Identify which cell holds the provided text, then report its [x, y] central coordinate. 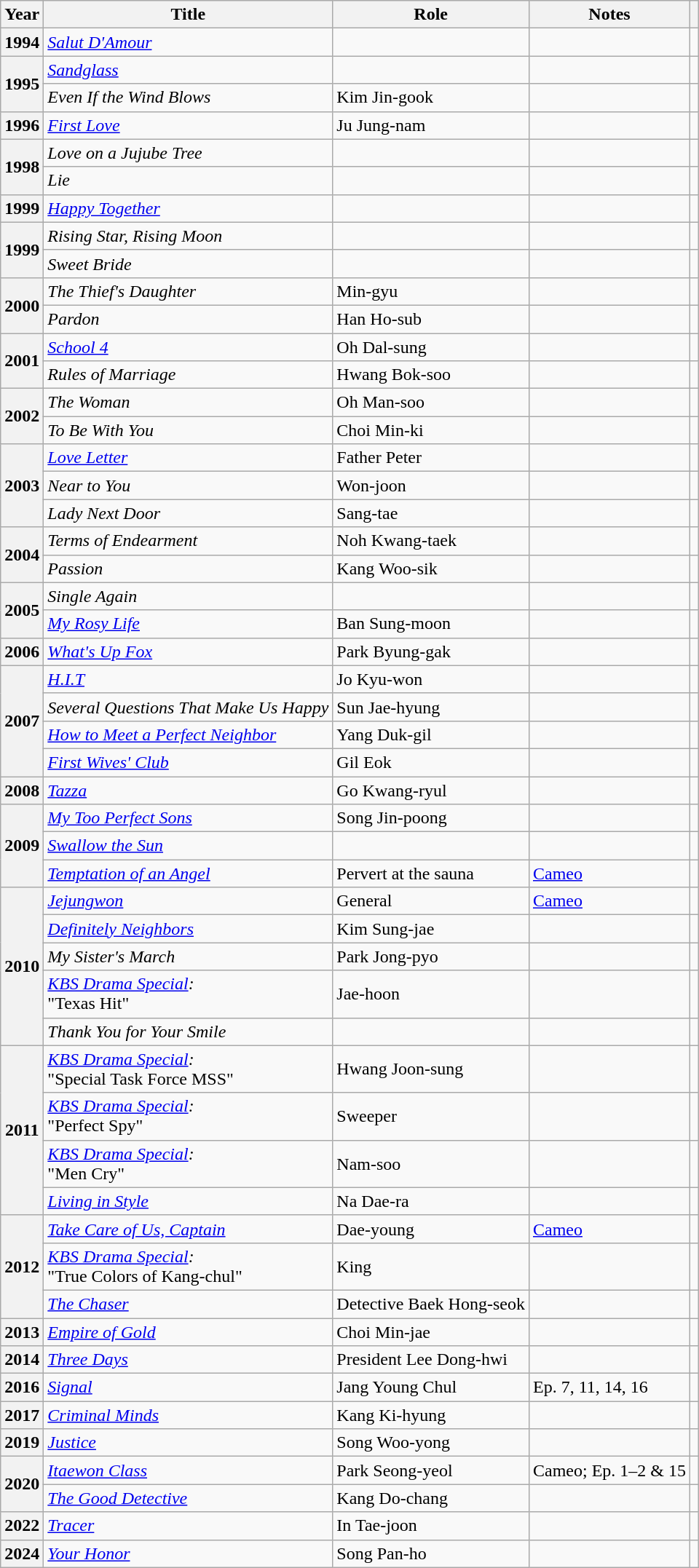
Song Woo-yong [431, 1443]
2010 [22, 967]
Pardon [188, 319]
Thank You for Your Smile [188, 1032]
Oh Dal-sung [431, 347]
Sweet Bride [188, 264]
2009 [22, 846]
Year [22, 15]
Kim Jin-gook [431, 98]
Dae-young [431, 1229]
Yang Duk-gil [431, 734]
Park Seong-yeol [431, 1470]
KBS Drama Special: "Texas Hit" [188, 994]
Pervert at the sauna [431, 874]
Justice [188, 1443]
Title [188, 15]
2017 [22, 1415]
2001 [22, 361]
Choi Min-ki [431, 430]
Your Honor [188, 1553]
Kang Do-chang [431, 1498]
Role [431, 15]
Go Kwang-ryul [431, 790]
Kang Woo-sik [431, 569]
The Thief's Daughter [188, 291]
General [431, 901]
Salut D'Amour [188, 42]
Cameo; Ep. 1–2 & 15 [609, 1470]
Sun Jae-hyung [431, 707]
Hwang Joon-sung [431, 1069]
Ep. 7, 11, 14, 16 [609, 1387]
In Tae-joon [431, 1526]
Lady Next Door [188, 513]
Ju Jung-nam [431, 125]
Oh Man-soo [431, 403]
Han Ho-sub [431, 319]
2013 [22, 1331]
Jang Young Chul [431, 1387]
Lie [188, 181]
KBS Drama Special: "Special Task Force MSS" [188, 1069]
Park Byung-gak [431, 652]
Temptation of an Angel [188, 874]
Empire of Gold [188, 1331]
King [431, 1267]
Song Jin-poong [431, 818]
Sang-tae [431, 513]
2000 [22, 305]
Living in Style [188, 1201]
My Sister's March [188, 957]
Criminal Minds [188, 1415]
2024 [22, 1553]
Kim Sung-jae [431, 929]
Itaewon Class [188, 1470]
Three Days [188, 1360]
How to Meet a Perfect Neighbor [188, 734]
Gil Eok [431, 762]
The Woman [188, 403]
2011 [22, 1130]
Even If the Wind Blows [188, 98]
1994 [22, 42]
The Good Detective [188, 1498]
KBS Drama Special: "Men Cry" [188, 1163]
First Wives' Club [188, 762]
Swallow the Sun [188, 846]
Sandglass [188, 70]
Ban Sung-moon [431, 624]
Definitely Neighbors [188, 929]
Single Again [188, 596]
2014 [22, 1360]
Father Peter [431, 458]
2012 [22, 1267]
Sweeper [431, 1117]
Tazza [188, 790]
Happy Together [188, 208]
Hwang Bok-soo [431, 375]
Passion [188, 569]
Love Letter [188, 458]
My Rosy Life [188, 624]
Near to You [188, 486]
Notes [609, 15]
2002 [22, 416]
KBS Drama Special: "Perfect Spy" [188, 1117]
First Love [188, 125]
Signal [188, 1387]
Nam-soo [431, 1163]
Noh Kwang-taek [431, 541]
H.I.T [188, 679]
Love on a Jujube Tree [188, 153]
2007 [22, 721]
Min-gyu [431, 291]
To Be With You [188, 430]
What's Up Fox [188, 652]
Rules of Marriage [188, 375]
Jae-hoon [431, 994]
Take Care of Us, Captain [188, 1229]
1995 [22, 84]
2003 [22, 486]
2005 [22, 610]
2006 [22, 652]
2016 [22, 1387]
Jejungwon [188, 901]
President Lee Dong-hwi [431, 1360]
Terms of Endearment [188, 541]
2019 [22, 1443]
1996 [22, 125]
My Too Perfect Sons [188, 818]
Song Pan-ho [431, 1553]
Detective Baek Hong-seok [431, 1304]
Won-joon [431, 486]
Park Jong-pyo [431, 957]
Rising Star, Rising Moon [188, 236]
Kang Ki-hyung [431, 1415]
2022 [22, 1526]
KBS Drama Special: "True Colors of Kang-chul" [188, 1267]
Tracer [188, 1526]
Jo Kyu-won [431, 679]
The Chaser [188, 1304]
Na Dae-ra [431, 1201]
School 4 [188, 347]
Several Questions That Make Us Happy [188, 707]
Choi Min-jae [431, 1331]
2008 [22, 790]
1998 [22, 167]
2020 [22, 1484]
2004 [22, 555]
